Determine the (x, y) coordinate at the center of the cell enclosing the given text.  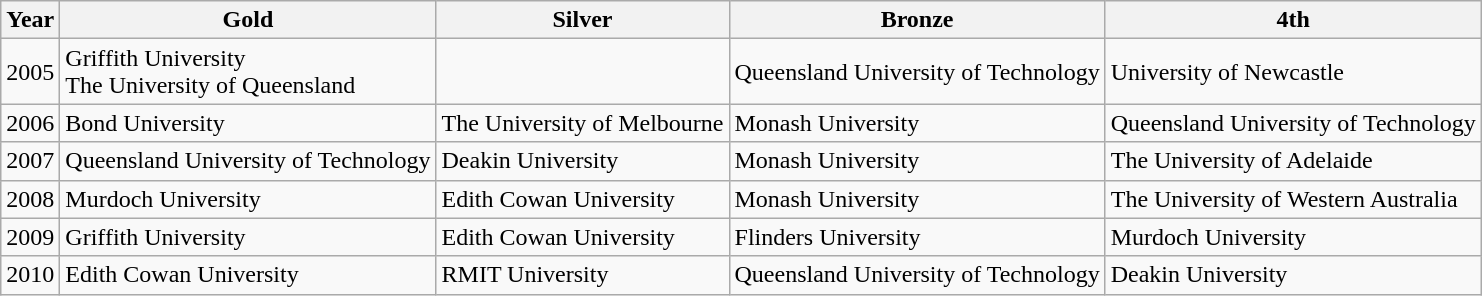
2009 (30, 237)
The University of Melbourne (582, 123)
Silver (582, 20)
2005 (30, 72)
2007 (30, 161)
RMIT University (582, 275)
Flinders University (917, 237)
Griffith University (248, 237)
Bronze (917, 20)
Year (30, 20)
Gold (248, 20)
University of Newcastle (1293, 72)
The University of Adelaide (1293, 161)
Griffith UniversityThe University of Queensland (248, 72)
4th (1293, 20)
2008 (30, 199)
The University of Western Australia (1293, 199)
2006 (30, 123)
Bond University (248, 123)
2010 (30, 275)
